Search for the cell housing the specified text and yield its (X, Y) center coordinate. 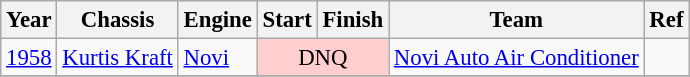
Ref (666, 20)
Finish (352, 20)
Novi (218, 58)
Year (29, 20)
DNQ (322, 58)
Start (287, 20)
Engine (218, 20)
Team (516, 20)
Kurtis Kraft (118, 58)
Chassis (118, 20)
1958 (29, 58)
Novi Auto Air Conditioner (516, 58)
